For the text-containing cell, return its midpoint in (X, Y) coordinate format. 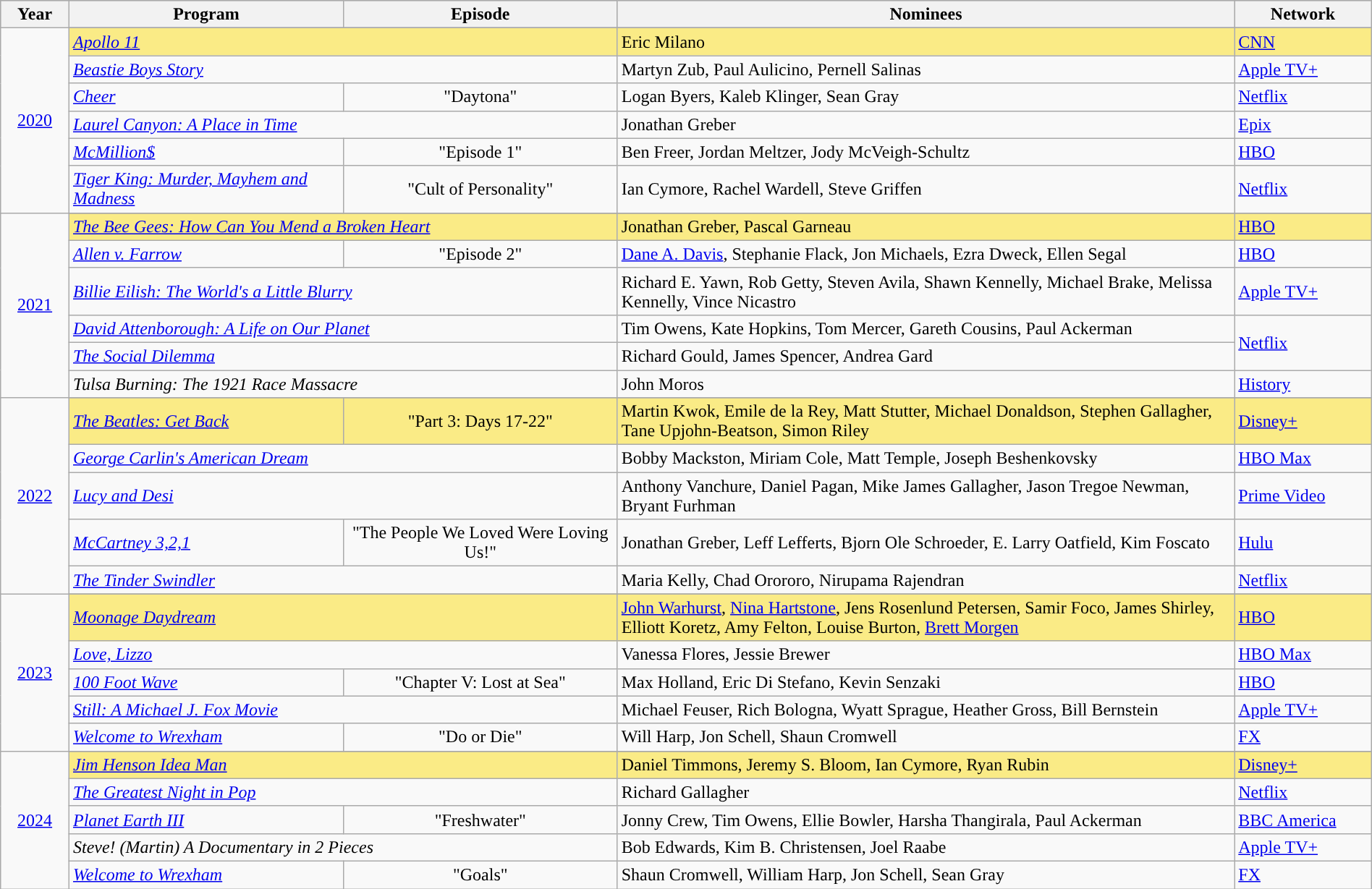
Allen v. Farrow (206, 254)
Bobby Mackston, Miriam Cole, Matt Temple, Joseph Beshenkovsky (926, 459)
Martin Kwok, Emile de la Rey, Matt Stutter, Michael Donaldson, Stephen Gallagher, Tane Upjohn-Beatson, Simon Riley (926, 421)
Daniel Timmons, Jeremy S. Bloom, Ian Cymore, Ryan Rubin (926, 765)
Beastie Boys Story (343, 69)
Jonny Crew, Tim Owens, Ellie Bowler, Harsha Thangirala, Paul Ackerman (926, 820)
Bob Edwards, Kim B. Christensen, Joel Raabe (926, 847)
"Episode 1" (480, 152)
Ben Freer, Jordan Meltzer, Jody McVeigh-Schultz (926, 152)
History (1303, 384)
The Social Dilemma (343, 356)
Epix (1303, 124)
"Chapter V: Lost at Sea" (480, 682)
Shaun Cromwell, William Harp, Jon Schell, Sean Gray (926, 875)
Network (1303, 14)
The Beatles: Get Back (206, 421)
David Attenborough: A Life on Our Planet (343, 328)
Hulu (1303, 543)
Planet Earth III (206, 820)
McCartney 3,2,1 (206, 543)
2022 (35, 496)
Love, Lizzo (343, 655)
Apollo 11 (343, 42)
Ian Cymore, Rachel Wardell, Steve Griffen (926, 190)
Maria Kelly, Chad Orororo, Nirupama Rajendran (926, 580)
Episode (480, 14)
Jonathan Greber (926, 124)
Dane A. Davis, Stephanie Flack, Jon Michaels, Ezra Dweck, Ellen Segal (926, 254)
2020 (35, 120)
2023 (35, 673)
John Warhurst, Nina Hartstone, Jens Rosenlund Petersen, Samir Foco, James Shirley, Elliott Koretz, Amy Felton, Louise Burton, Brett Morgen (926, 618)
Jonathan Greber, Pascal Garneau (926, 226)
Vanessa Flores, Jessie Brewer (926, 655)
Tim Owens, Kate Hopkins, Tom Mercer, Gareth Cousins, Paul Ackerman (926, 328)
Laurel Canyon: A Place in Time (343, 124)
Billie Eilish: The World's a Little Blurry (343, 291)
Nominees (926, 14)
Steve! (Martin) A Documentary in 2 Pieces (343, 847)
"Cult of Personality" (480, 190)
2024 (35, 820)
Richard Gould, James Spencer, Andrea Gard (926, 356)
Jonathan Greber, Leff Lefferts, Bjorn Ole Schroeder, E. Larry Oatfield, Kim Foscato (926, 543)
Still: A Michael J. Fox Movie (343, 710)
Logan Byers, Kaleb Klinger, Sean Gray (926, 97)
"Freshwater" (480, 820)
George Carlin's American Dream (343, 459)
The Greatest Night in Pop (343, 792)
"Do or Die" (480, 737)
"Goals" (480, 875)
"Daytona" (480, 97)
Lucy and Desi (343, 496)
Will Harp, Jon Schell, Shaun Cromwell (926, 737)
2021 (35, 305)
The Bee Gees: How Can You Mend a Broken Heart (343, 226)
BBC America (1303, 820)
Program (206, 14)
Prime Video (1303, 496)
Tulsa Burning: The 1921 Race Massacre (343, 384)
McMillion$ (206, 152)
Jim Henson Idea Man (343, 765)
John Moros (926, 384)
100 Foot Wave (206, 682)
Michael Feuser, Rich Bologna, Wyatt Sprague, Heather Gross, Bill Bernstein (926, 710)
Max Holland, Eric Di Stefano, Kevin Senzaki (926, 682)
"The People We Loved Were Loving Us!" (480, 543)
"Episode 2" (480, 254)
Tiger King: Murder, Mayhem and Madness (206, 190)
Moonage Daydream (343, 618)
Year (35, 14)
Richard E. Yawn, Rob Getty, Steven Avila, Shawn Kennelly, Michael Brake, Melissa Kennelly, Vince Nicastro (926, 291)
Martyn Zub, Paul Aulicino, Pernell Salinas (926, 69)
"Part 3: Days 17-22" (480, 421)
Cheer (206, 97)
The Tinder Swindler (343, 580)
Eric Milano (926, 42)
CNN (1303, 42)
Anthony Vanchure, Daniel Pagan, Mike James Gallagher, Jason Tregoe Newman, Bryant Furhman (926, 496)
Richard Gallagher (926, 792)
